From the cell containing the given text, extract its center point as [x, y] coordinate. 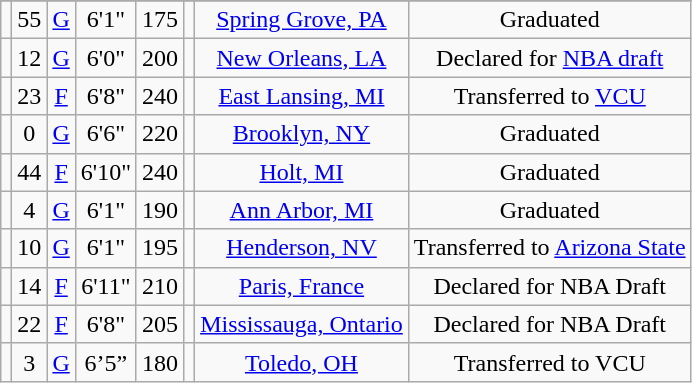
14 [30, 286]
0 [30, 134]
23 [30, 96]
210 [160, 286]
6'10" [106, 172]
Ann Arbor, MI [302, 210]
Mississauga, Ontario [302, 324]
55 [30, 20]
Transferred to Arizona State [550, 248]
6'11" [106, 286]
190 [160, 210]
6'0" [106, 58]
195 [160, 248]
Declared for NBA draft [550, 58]
205 [160, 324]
220 [160, 134]
East Lansing, MI [302, 96]
Holt, MI [302, 172]
Brooklyn, NY [302, 134]
Spring Grove, PA [302, 20]
6'6" [106, 134]
44 [30, 172]
200 [160, 58]
175 [160, 20]
180 [160, 362]
10 [30, 248]
12 [30, 58]
New Orleans, LA [302, 58]
Paris, France [302, 286]
Henderson, NV [302, 248]
22 [30, 324]
6’5” [106, 362]
Toledo, OH [302, 362]
4 [30, 210]
3 [30, 362]
